Return (x, y) of the center of cell containing provided text 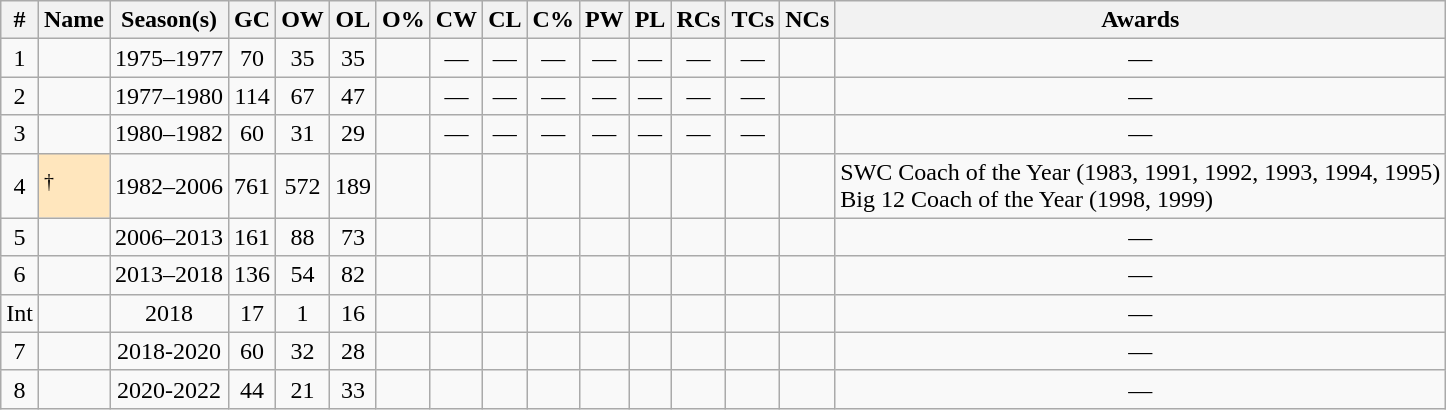
32 (303, 351)
Awards (1140, 20)
CW (456, 20)
2013–2018 (170, 275)
TCs (753, 20)
5 (20, 237)
31 (303, 134)
2018 (170, 313)
114 (252, 96)
28 (352, 351)
2006–2013 (170, 237)
136 (252, 275)
GC (252, 20)
73 (352, 237)
82 (352, 275)
54 (303, 275)
47 (352, 96)
7 (20, 351)
Name (74, 20)
2020-2022 (170, 389)
33 (352, 389)
70 (252, 58)
761 (252, 186)
SWC Coach of the Year (1983, 1991, 1992, 1993, 1994, 1995)Big 12 Coach of the Year (1998, 1999) (1140, 186)
88 (303, 237)
O% (403, 20)
CL (505, 20)
C% (553, 20)
3 (20, 134)
1982–2006 (170, 186)
21 (303, 389)
2018-2020 (170, 351)
PW (604, 20)
1977–1980 (170, 96)
PL (650, 20)
161 (252, 237)
67 (303, 96)
44 (252, 389)
1980–1982 (170, 134)
† (74, 186)
2 (20, 96)
OW (303, 20)
8 (20, 389)
189 (352, 186)
Int (20, 313)
29 (352, 134)
OL (352, 20)
# (20, 20)
17 (252, 313)
Season(s) (170, 20)
RCs (698, 20)
4 (20, 186)
16 (352, 313)
1975–1977 (170, 58)
572 (303, 186)
NCs (808, 20)
6 (20, 275)
